Find where the given text appears and provide that cell's center as [X, Y] coordinate. 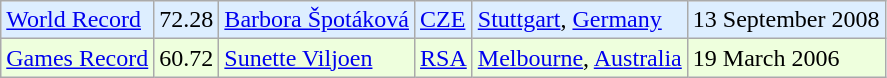
Games Record [78, 58]
19 March 2006 [786, 58]
Sunette Viljoen [317, 58]
World Record [78, 20]
RSA [444, 58]
CZE [444, 20]
60.72 [186, 58]
13 September 2008 [786, 20]
Stuttgart, Germany [580, 20]
72.28 [186, 20]
Melbourne, Australia [580, 58]
Barbora Špotáková [317, 20]
